Scan for the cell matching the given text and deliver its [X, Y] coordinate at center. 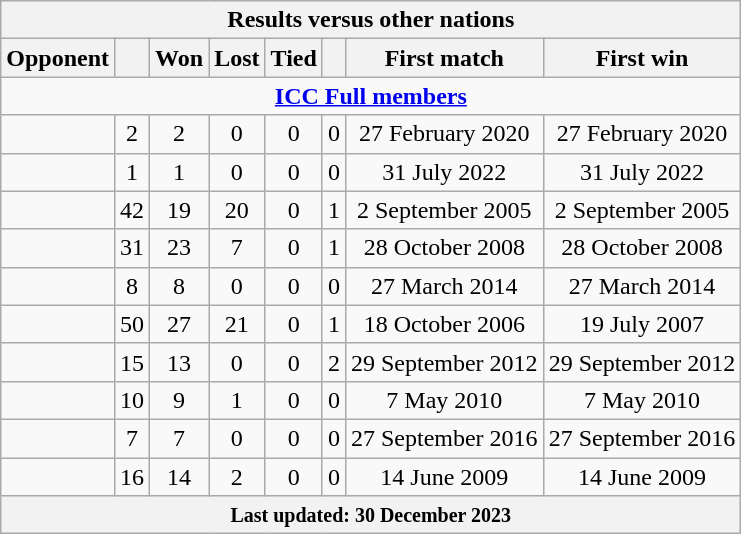
18 October 2006 [444, 324]
Results versus other nations [371, 20]
21 [237, 324]
ICC Full members [371, 96]
Last updated: 30 December 2023 [371, 515]
42 [132, 210]
First match [444, 58]
14 [180, 477]
9 [180, 400]
16 [132, 477]
10 [132, 400]
23 [180, 248]
Won [180, 58]
27 [180, 324]
31 [132, 248]
15 [132, 362]
19 July 2007 [642, 324]
Opponent [58, 58]
13 [180, 362]
50 [132, 324]
20 [237, 210]
19 [180, 210]
Lost [237, 58]
Tied [294, 58]
First win [642, 58]
